Pinpoint the cell where the given text exists, returning its (X, Y) midpoint coordinate. 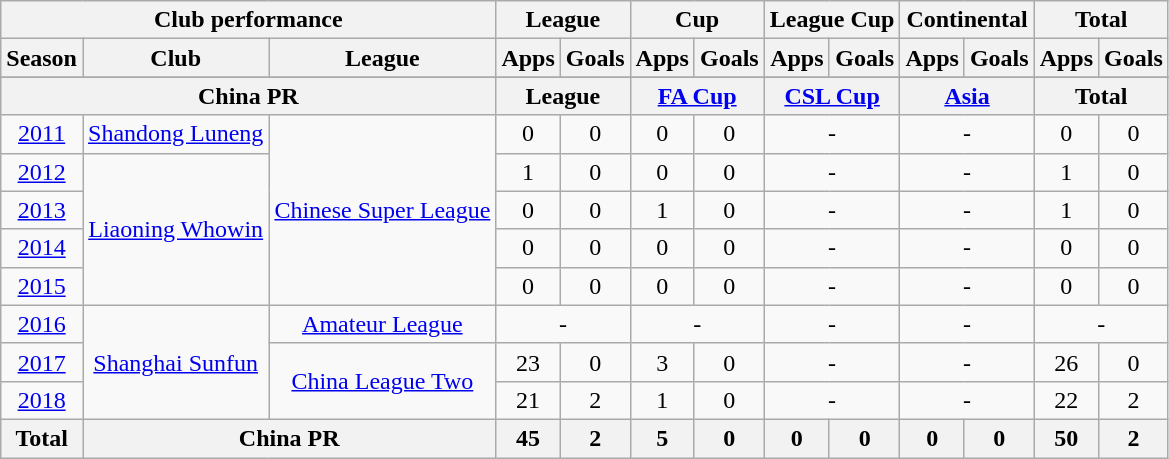
Club (175, 58)
2014 (42, 248)
League Cup (832, 20)
Cup (697, 20)
3 (662, 362)
22 (1066, 400)
2018 (42, 400)
FA Cup (697, 96)
45 (528, 438)
23 (528, 362)
China League Two (382, 381)
50 (1066, 438)
2012 (42, 172)
5 (662, 438)
Club performance (248, 20)
Continental (967, 20)
2011 (42, 134)
2017 (42, 362)
Season (42, 58)
21 (528, 400)
Shandong Luneng (175, 134)
2013 (42, 210)
Amateur League (382, 324)
CSL Cup (832, 96)
2016 (42, 324)
26 (1066, 362)
Chinese Super League (382, 210)
Shanghai Sunfun (175, 362)
2015 (42, 286)
Liaoning Whowin (175, 229)
Asia (967, 96)
